Scan for the cell matching the given text and deliver its (x, y) coordinate at center. 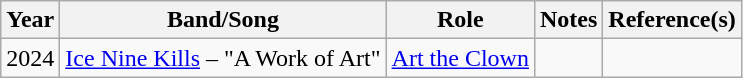
Year (30, 20)
Art the Clown (460, 58)
Ice Nine Kills – "A Work of Art" (223, 58)
Band/Song (223, 20)
2024 (30, 58)
Role (460, 20)
Notes (568, 20)
Reference(s) (672, 20)
